Determine the [x, y] coordinate at the center of the cell enclosing the given text.  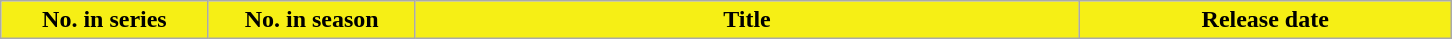
No. in series [104, 20]
No. in season [312, 20]
Title [746, 20]
Release date [1266, 20]
